Scan for the cell matching the given text and deliver its (X, Y) coordinate at center. 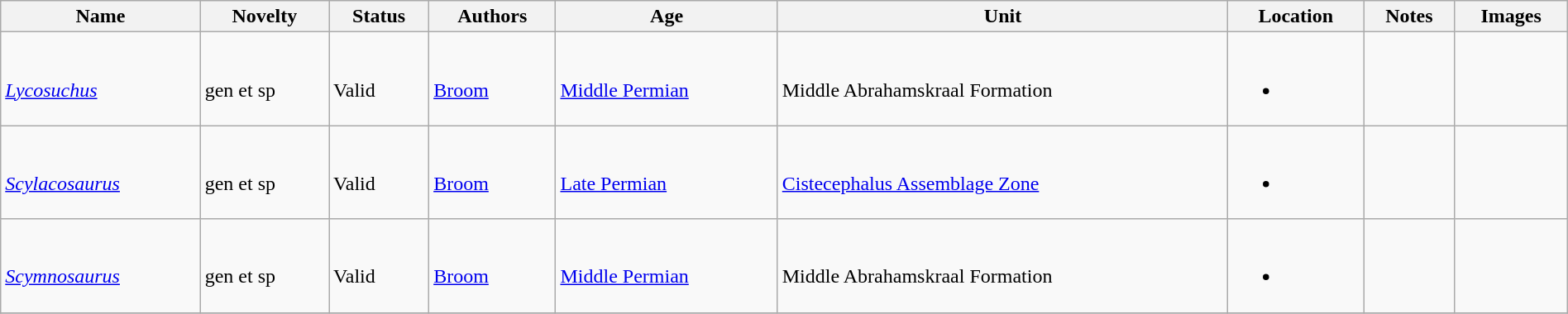
Novelty (265, 17)
Late Permian (667, 172)
Notes (1409, 17)
Age (667, 17)
Name (101, 17)
Lycosuchus (101, 79)
Scymnosaurus (101, 266)
Status (379, 17)
Authors (493, 17)
Images (1511, 17)
Cistecephalus Assemblage Zone (1002, 172)
Unit (1002, 17)
Scylacosaurus (101, 172)
Location (1296, 17)
